Scan for the cell matching the given text and deliver its (X, Y) coordinate at center. 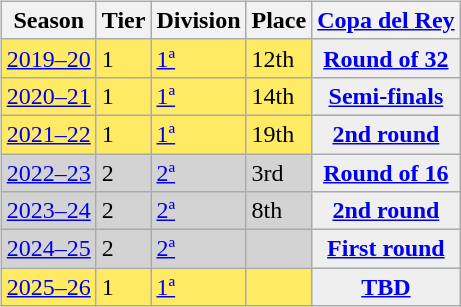
First round (386, 249)
Round of 32 (386, 58)
Place (279, 20)
2019–20 (48, 58)
3rd (279, 173)
2025–26 (48, 287)
TBD (386, 287)
2024–25 (48, 249)
2022–23 (48, 173)
2023–24 (48, 211)
Division (198, 20)
Semi-finals (386, 96)
2020–21 (48, 96)
Round of 16 (386, 173)
14th (279, 96)
19th (279, 134)
12th (279, 58)
Season (48, 20)
2021–22 (48, 134)
Copa del Rey (386, 20)
Tier (124, 20)
8th (279, 211)
